Detect which cell encompasses the target text, then output its [x, y] center coordinate. 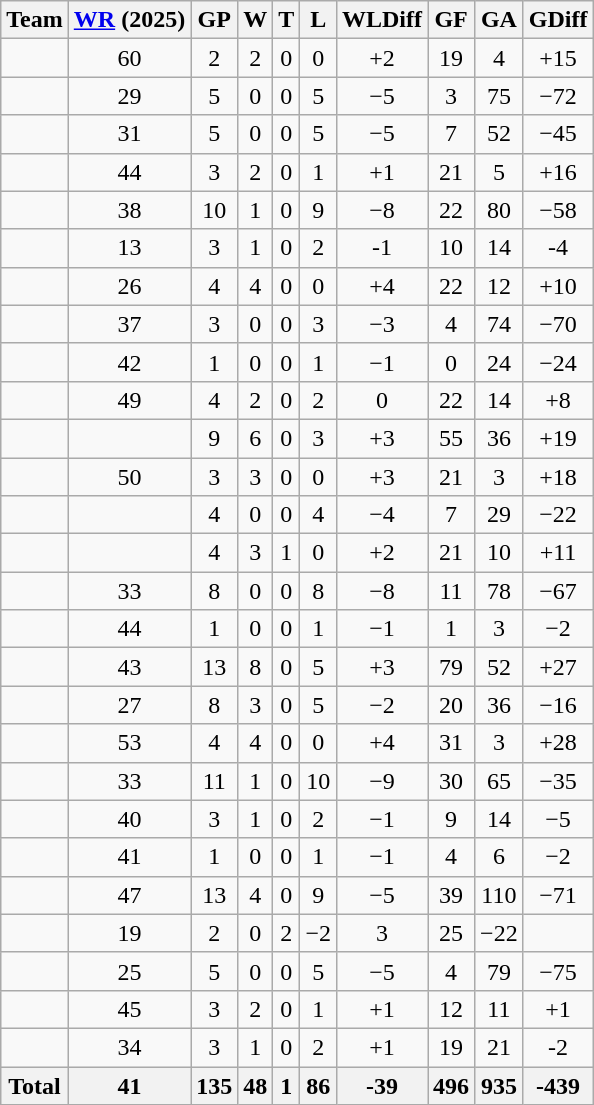
−4 [382, 515]
39 [452, 895]
135 [214, 1085]
−72 [558, 96]
−9 [382, 781]
50 [129, 477]
20 [452, 705]
-4 [558, 248]
+8 [558, 400]
26 [129, 286]
80 [500, 210]
L [318, 20]
W [256, 20]
Total [35, 1085]
-39 [382, 1085]
+15 [558, 58]
T [286, 20]
−16 [558, 705]
75 [500, 96]
27 [129, 705]
60 [129, 58]
−3 [382, 324]
24 [500, 362]
48 [256, 1085]
+16 [558, 172]
55 [452, 438]
43 [129, 667]
+10 [558, 286]
74 [500, 324]
GP [214, 20]
WLDiff [382, 20]
45 [129, 1009]
65 [500, 781]
496 [452, 1085]
49 [129, 400]
−67 [558, 591]
-1 [382, 248]
-439 [558, 1085]
−75 [558, 971]
−71 [558, 895]
Team [35, 20]
−45 [558, 134]
37 [129, 324]
30 [452, 781]
42 [129, 362]
−35 [558, 781]
WR (2025) [129, 20]
935 [500, 1085]
34 [129, 1047]
+28 [558, 743]
-2 [558, 1047]
GA [500, 20]
GDiff [558, 20]
78 [500, 591]
38 [129, 210]
−70 [558, 324]
+27 [558, 667]
GF [452, 20]
86 [318, 1085]
−24 [558, 362]
40 [129, 819]
47 [129, 895]
+18 [558, 477]
−58 [558, 210]
+19 [558, 438]
53 [129, 743]
+11 [558, 553]
110 [500, 895]
